Extract the (X, Y) coordinate from the center of the cell holding the provided text.  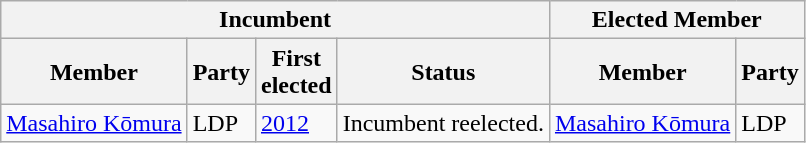
Incumbent (276, 20)
Incumbent reelected. (443, 123)
Status (443, 72)
Elected Member (676, 20)
Firstelected (296, 72)
2012 (296, 123)
